Detect which cell encompasses the target text, then output its (X, Y) center coordinate. 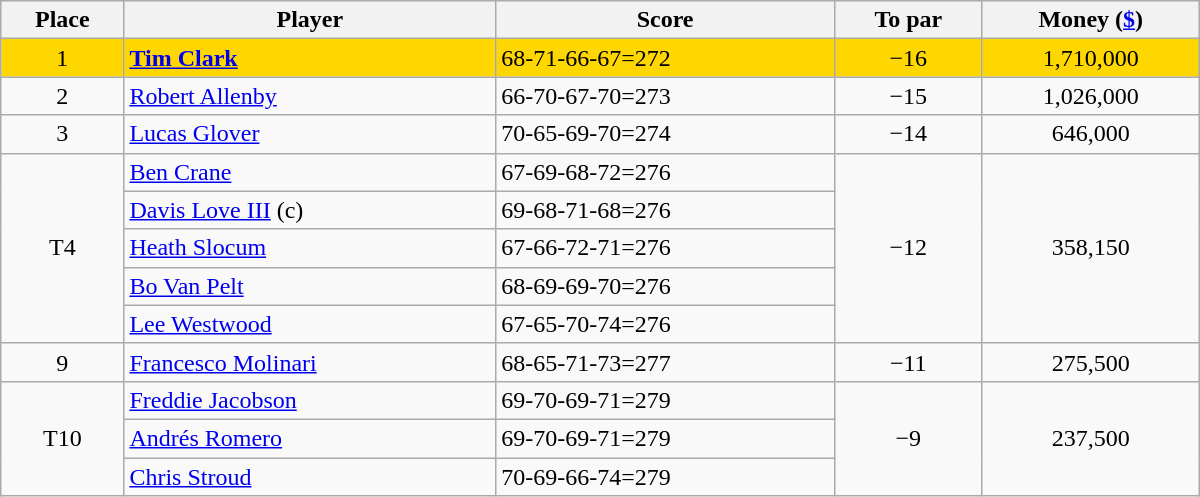
67-66-72-71=276 (666, 248)
68-69-69-70=276 (666, 286)
2 (62, 96)
Andrés Romero (310, 438)
646,000 (1090, 134)
67-69-68-72=276 (666, 172)
Ben Crane (310, 172)
68-71-66-67=272 (666, 58)
68-65-71-73=277 (666, 362)
67-65-70-74=276 (666, 324)
Davis Love III (c) (310, 210)
Score (666, 20)
9 (62, 362)
237,500 (1090, 438)
−14 (908, 134)
1,710,000 (1090, 58)
T4 (62, 248)
69-68-71-68=276 (666, 210)
3 (62, 134)
Robert Allenby (310, 96)
−12 (908, 248)
−15 (908, 96)
Bo Van Pelt (310, 286)
70-69-66-74=279 (666, 477)
Freddie Jacobson (310, 400)
1 (62, 58)
−11 (908, 362)
Place (62, 20)
358,150 (1090, 248)
T10 (62, 438)
Heath Slocum (310, 248)
66-70-67-70=273 (666, 96)
−16 (908, 58)
Money ($) (1090, 20)
Lee Westwood (310, 324)
1,026,000 (1090, 96)
70-65-69-70=274 (666, 134)
Lucas Glover (310, 134)
−9 (908, 438)
To par (908, 20)
Chris Stroud (310, 477)
Francesco Molinari (310, 362)
Player (310, 20)
275,500 (1090, 362)
Tim Clark (310, 58)
